Pinpoint the cell where the given text exists, returning its [x, y] midpoint coordinate. 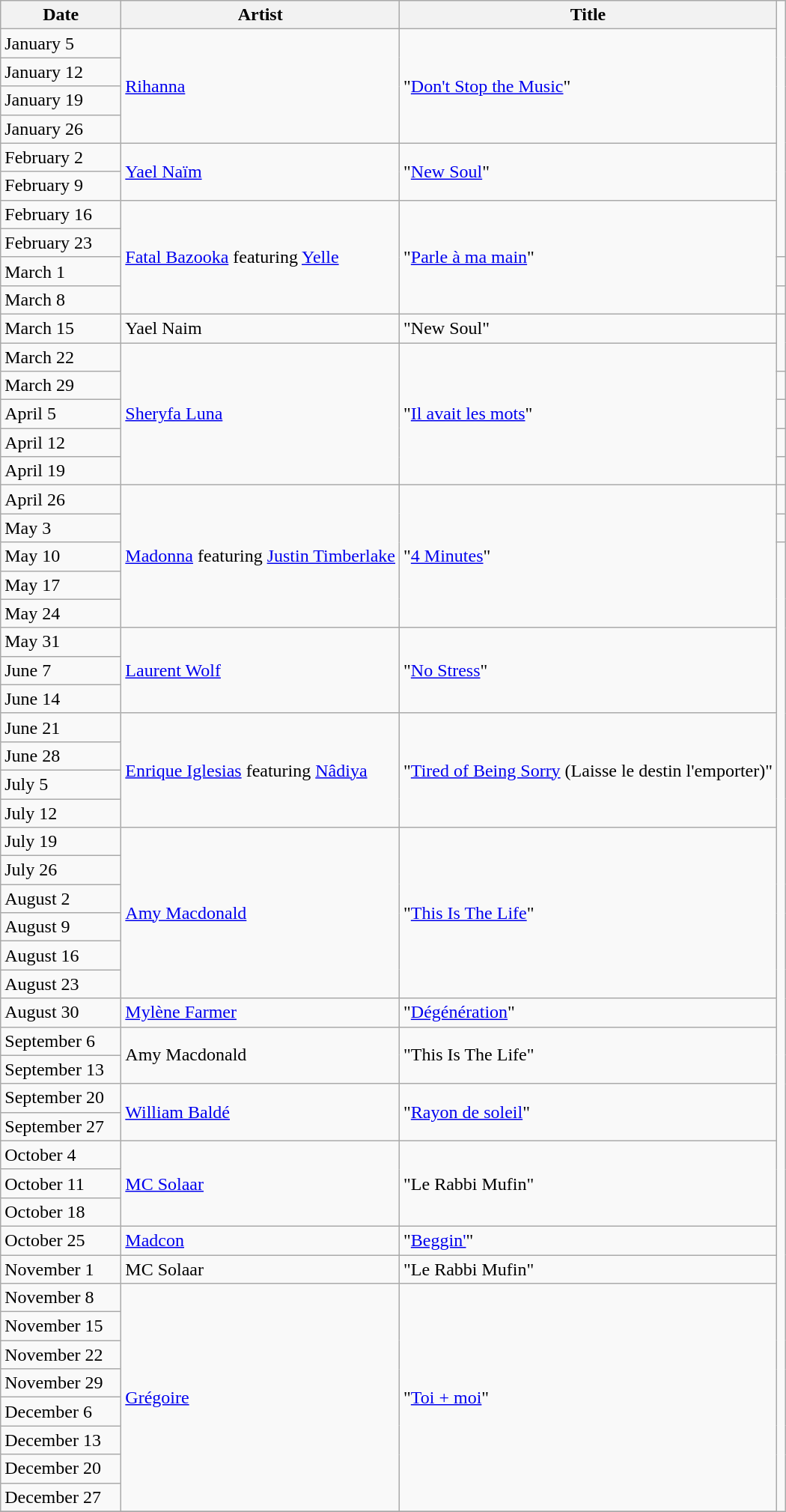
February 16 [61, 214]
June 14 [61, 699]
"No Stress" [588, 670]
May 17 [61, 585]
July 26 [61, 870]
December 27 [61, 1497]
August 9 [61, 927]
August 23 [61, 984]
September 13 [61, 1069]
October 4 [61, 1155]
April 19 [61, 471]
Madonna featuring Justin Timberlake [261, 556]
"Toi + moi" [588, 1397]
October 11 [61, 1183]
Mylène Farmer [261, 1012]
"Tired of Being Sorry (Laisse le destin l'emporter)" [588, 770]
May 10 [61, 556]
October 18 [61, 1212]
April 12 [61, 443]
May 24 [61, 613]
September 27 [61, 1126]
Madcon [261, 1240]
November 22 [61, 1355]
"Il avait les mots" [588, 414]
June 21 [61, 727]
July 5 [61, 784]
"Dégénération" [588, 1012]
April 5 [61, 414]
November 1 [61, 1269]
June 7 [61, 670]
February 23 [61, 243]
July 19 [61, 842]
June 28 [61, 756]
November 29 [61, 1383]
August 2 [61, 899]
Sheryfa Luna [261, 414]
Rihanna [261, 86]
February 2 [61, 157]
January 5 [61, 43]
"Don't Stop the Music" [588, 86]
August 30 [61, 1012]
Yael Naïm [261, 171]
Fatal Bazooka featuring Yelle [261, 257]
"Parle à ma main" [588, 257]
March 22 [61, 357]
December 6 [61, 1412]
August 16 [61, 956]
December 13 [61, 1440]
Grégoire [261, 1397]
Yael Naim [261, 328]
April 26 [61, 500]
March 29 [61, 386]
"Rayon de soleil" [588, 1112]
May 31 [61, 642]
January 12 [61, 72]
May 3 [61, 528]
September 6 [61, 1041]
Enrique Iglesias featuring Nâdiya [261, 770]
September 20 [61, 1098]
"Beggin'" [588, 1240]
January 26 [61, 129]
November 15 [61, 1326]
Title [588, 15]
July 12 [61, 813]
March 15 [61, 328]
February 9 [61, 186]
March 1 [61, 271]
December 20 [61, 1469]
January 19 [61, 100]
Artist [261, 15]
Laurent Wolf [261, 670]
Date [61, 15]
November 8 [61, 1298]
March 8 [61, 300]
"4 Minutes" [588, 556]
William Baldé [261, 1112]
October 25 [61, 1240]
